Detect which cell encompasses the target text, then output its [X, Y] center coordinate. 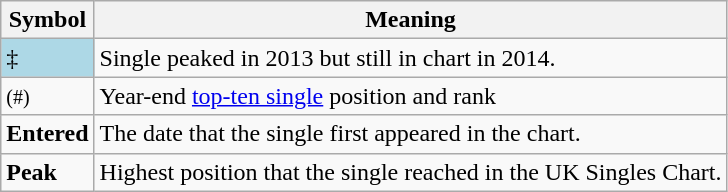
(#) [48, 96]
Meaning [410, 20]
Symbol [48, 20]
Peak [48, 172]
‡ [48, 58]
Year-end top-ten single position and rank [410, 96]
Entered [48, 134]
Single peaked in 2013 but still in chart in 2014. [410, 58]
The date that the single first appeared in the chart. [410, 134]
Highest position that the single reached in the UK Singles Chart. [410, 172]
